Find where the given text appears and provide that cell's center as (X, Y) coordinate. 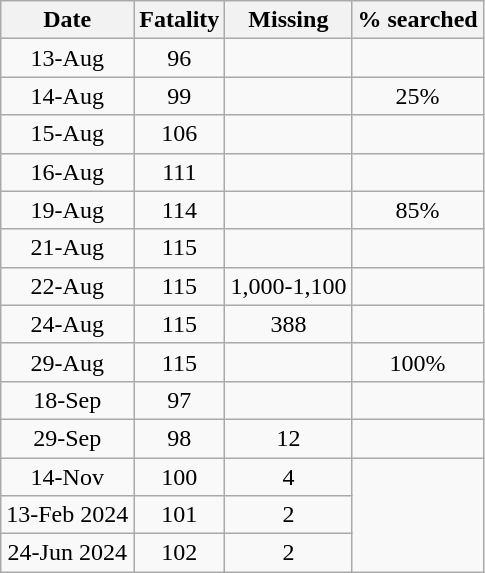
21-Aug (68, 248)
1,000-1,100 (288, 286)
97 (180, 400)
24-Aug (68, 324)
14-Aug (68, 96)
Fatality (180, 20)
100 (180, 477)
12 (288, 438)
Missing (288, 20)
16-Aug (68, 172)
114 (180, 210)
101 (180, 515)
85% (418, 210)
14-Nov (68, 477)
4 (288, 477)
19-Aug (68, 210)
29-Sep (68, 438)
96 (180, 58)
29-Aug (68, 362)
22-Aug (68, 286)
106 (180, 134)
25% (418, 96)
99 (180, 96)
111 (180, 172)
15-Aug (68, 134)
24-Jun 2024 (68, 553)
102 (180, 553)
18-Sep (68, 400)
100% (418, 362)
Date (68, 20)
13-Feb 2024 (68, 515)
98 (180, 438)
13-Aug (68, 58)
% searched (418, 20)
388 (288, 324)
